For the text-containing cell, return its midpoint in [X, Y] coordinate format. 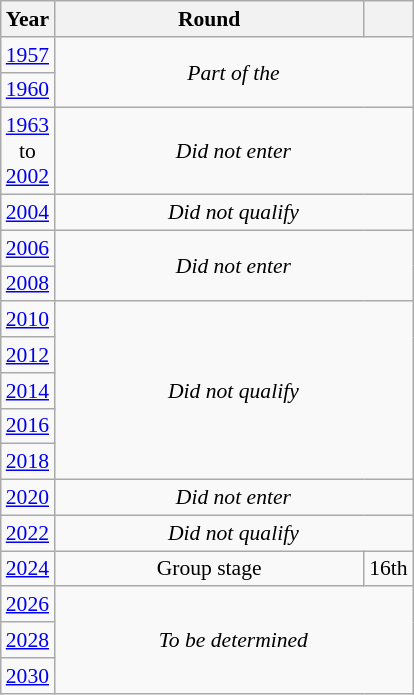
2028 [28, 640]
2008 [28, 284]
2006 [28, 248]
Group stage [209, 569]
2026 [28, 605]
Round [209, 19]
2014 [28, 391]
1960 [28, 90]
Part of the [234, 72]
Year [28, 19]
2018 [28, 462]
1957 [28, 55]
1963to2002 [28, 152]
16th [388, 569]
2010 [28, 320]
To be determined [234, 640]
2016 [28, 426]
2004 [28, 213]
2012 [28, 355]
2024 [28, 569]
2030 [28, 676]
2022 [28, 533]
2020 [28, 498]
